Determine the (X, Y) coordinate at the center of the cell enclosing the given text.  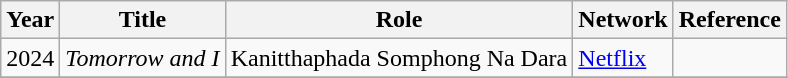
Netflix (623, 58)
Network (623, 20)
Tomorrow and I (142, 58)
Year (30, 20)
Kanitthaphada Somphong Na Dara (399, 58)
Role (399, 20)
Reference (730, 20)
Title (142, 20)
2024 (30, 58)
